For the text-containing cell, return its midpoint in [x, y] coordinate format. 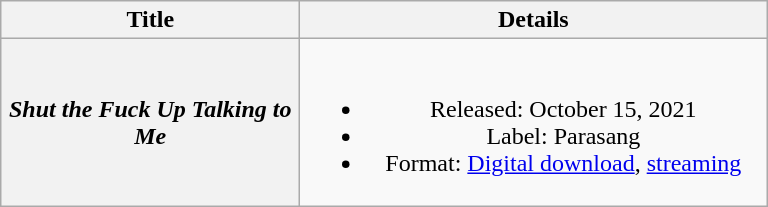
Details [534, 20]
Title [150, 20]
Shut the Fuck Up Talking to Me [150, 122]
Released: October 15, 2021Label: ParasangFormat: Digital download, streaming [534, 122]
